From the cell containing the given text, extract its center point as (x, y) coordinate. 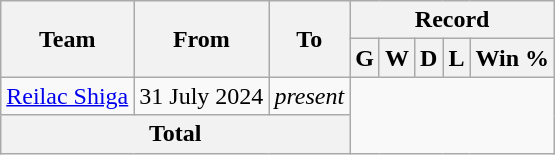
D (428, 58)
Total (176, 134)
31 July 2024 (202, 96)
W (396, 58)
To (310, 39)
Win % (512, 58)
Record (452, 20)
G (365, 58)
From (202, 39)
L (456, 58)
present (310, 96)
Reilac Shiga (68, 96)
Team (68, 39)
